Detect which cell encompasses the target text, then output its [x, y] center coordinate. 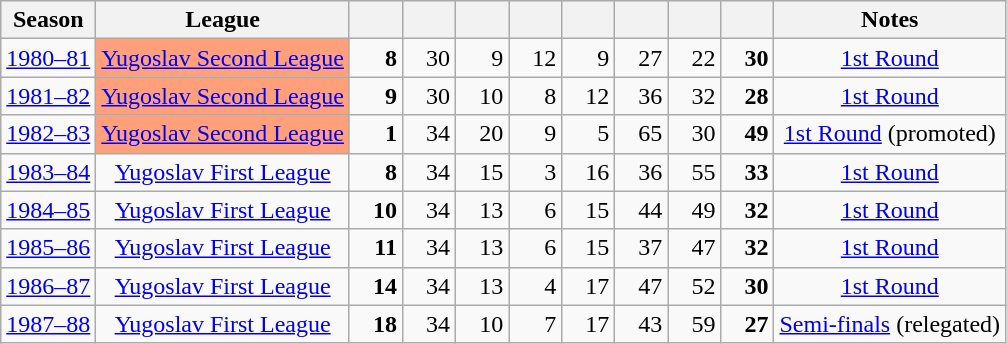
14 [376, 286]
4 [536, 286]
28 [748, 96]
1 [376, 134]
1982–83 [48, 134]
52 [694, 286]
20 [482, 134]
5 [588, 134]
3 [536, 172]
Semi-finals (relegated) [890, 324]
League [223, 20]
1985–86 [48, 248]
43 [642, 324]
Season [48, 20]
1st Round (promoted) [890, 134]
22 [694, 58]
1984–85 [48, 210]
1983–84 [48, 172]
33 [748, 172]
1987–88 [48, 324]
65 [642, 134]
Notes [890, 20]
37 [642, 248]
1980–81 [48, 58]
1981–82 [48, 96]
16 [588, 172]
11 [376, 248]
59 [694, 324]
1986–87 [48, 286]
18 [376, 324]
44 [642, 210]
7 [536, 324]
55 [694, 172]
